Pinpoint the cell where the given text exists, returning its (X, Y) midpoint coordinate. 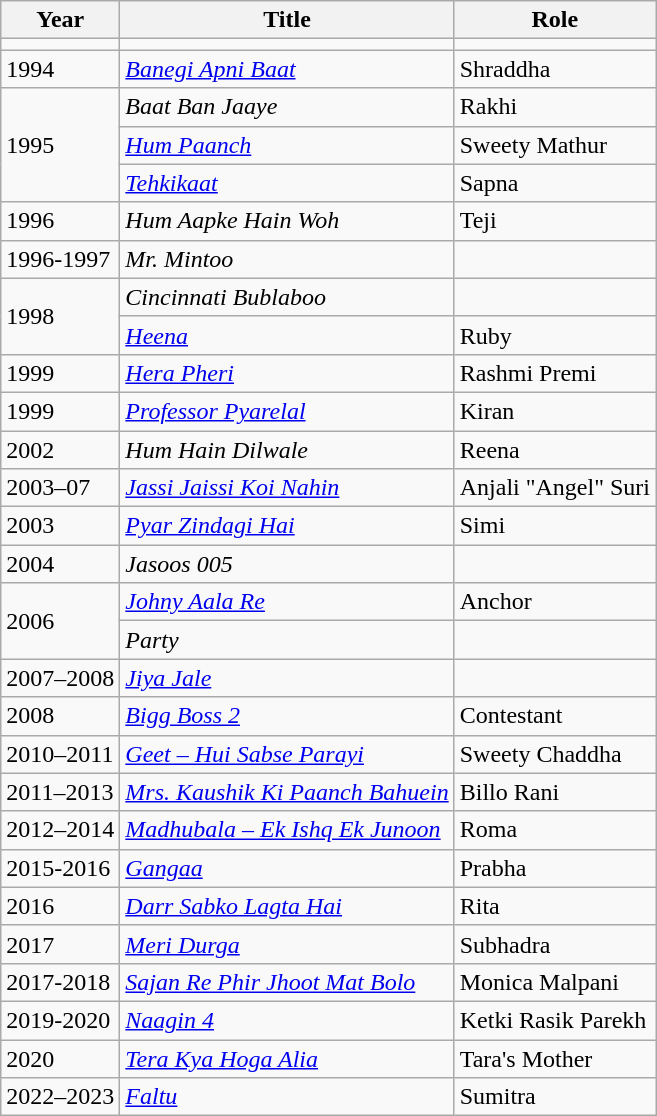
Tara's Mother (554, 1059)
Hum Hain Dilwale (287, 449)
Prabha (554, 868)
2003 (60, 526)
Anjali "Angel" Suri (554, 488)
Subhadra (554, 944)
Jassi Jaissi Koi Nahin (287, 488)
Roma (554, 830)
2017 (60, 944)
Geet – Hui Sabse Parayi (287, 754)
1995 (60, 145)
Reena (554, 449)
Gangaa (287, 868)
1994 (60, 69)
Mrs. Kaushik Ki Paanch Bahuein (287, 792)
2019-2020 (60, 1020)
Hera Pheri (287, 373)
1996 (60, 221)
Rita (554, 906)
Tehkikaat (287, 183)
2003–07 (60, 488)
Darr Sabko Lagta Hai (287, 906)
Hum Aapke Hain Woh (287, 221)
Heena (287, 335)
Tera Kya Hoga Alia (287, 1059)
1996-1997 (60, 259)
2012–2014 (60, 830)
Ruby (554, 335)
Sweety Mathur (554, 145)
Kiran (554, 411)
Mr. Mintoo (287, 259)
Professor Pyarelal (287, 411)
Sapna (554, 183)
2002 (60, 449)
2011–2013 (60, 792)
Monica Malpani (554, 982)
Johny Aala Re (287, 602)
Bigg Boss 2 (287, 716)
2004 (60, 564)
Naagin 4 (287, 1020)
Shraddha (554, 69)
Cincinnati Bublaboo (287, 297)
2017-2018 (60, 982)
Party (287, 640)
Banegi Apni Baat (287, 69)
Title (287, 20)
Sumitra (554, 1097)
Meri Durga (287, 944)
Faltu (287, 1097)
Rakhi (554, 107)
2015-2016 (60, 868)
Contestant (554, 716)
2007–2008 (60, 678)
Jiya Jale (287, 678)
Billo Rani (554, 792)
1998 (60, 316)
Teji (554, 221)
Jasoos 005 (287, 564)
Pyar Zindagi Hai (287, 526)
2008 (60, 716)
Hum Paanch (287, 145)
Sweety Chaddha (554, 754)
Anchor (554, 602)
Madhubala – Ek Ishq Ek Junoon (287, 830)
2020 (60, 1059)
2010–2011 (60, 754)
2022–2023 (60, 1097)
2016 (60, 906)
Simi (554, 526)
2006 (60, 621)
Baat Ban Jaaye (287, 107)
Role (554, 20)
Ketki Rasik Parekh (554, 1020)
Year (60, 20)
Rashmi Premi (554, 373)
Sajan Re Phir Jhoot Mat Bolo (287, 982)
